Search for the cell housing the specified text and yield its [x, y] center coordinate. 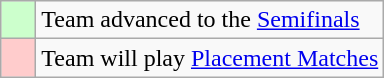
Team will play Placement Matches [210, 58]
Team advanced to the Semifinals [210, 20]
